Pinpoint the cell where the given text exists, returning its [X, Y] midpoint coordinate. 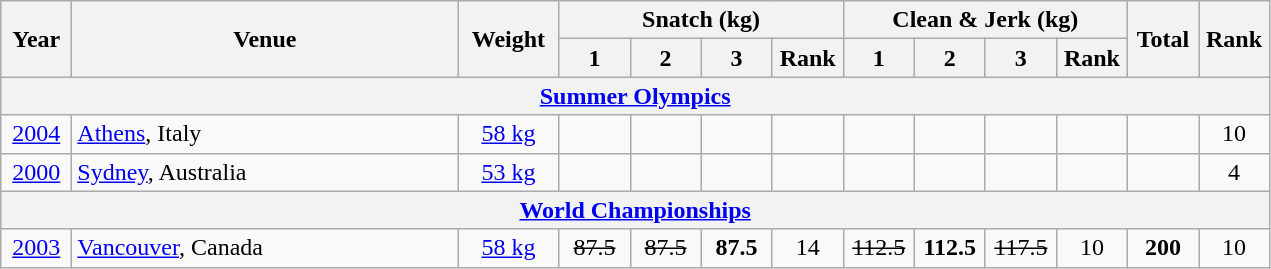
14 [808, 248]
Athens, Italy [265, 134]
2000 [36, 172]
53 kg [508, 172]
Year [36, 39]
4 [1234, 172]
Summer Olympics [636, 96]
Snatch (kg) [701, 20]
117.5 [1020, 248]
200 [1162, 248]
Venue [265, 39]
2003 [36, 248]
Vancouver, Canada [265, 248]
Total [1162, 39]
Weight [508, 39]
2004 [36, 134]
Sydney, Australia [265, 172]
Clean & Jerk (kg) [985, 20]
World Championships [636, 210]
